Pinpoint the cell where the given text exists, returning its [X, Y] midpoint coordinate. 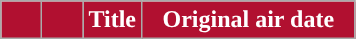
Original air date [248, 20]
Title [112, 20]
